Return (x, y) of the center of cell containing provided text 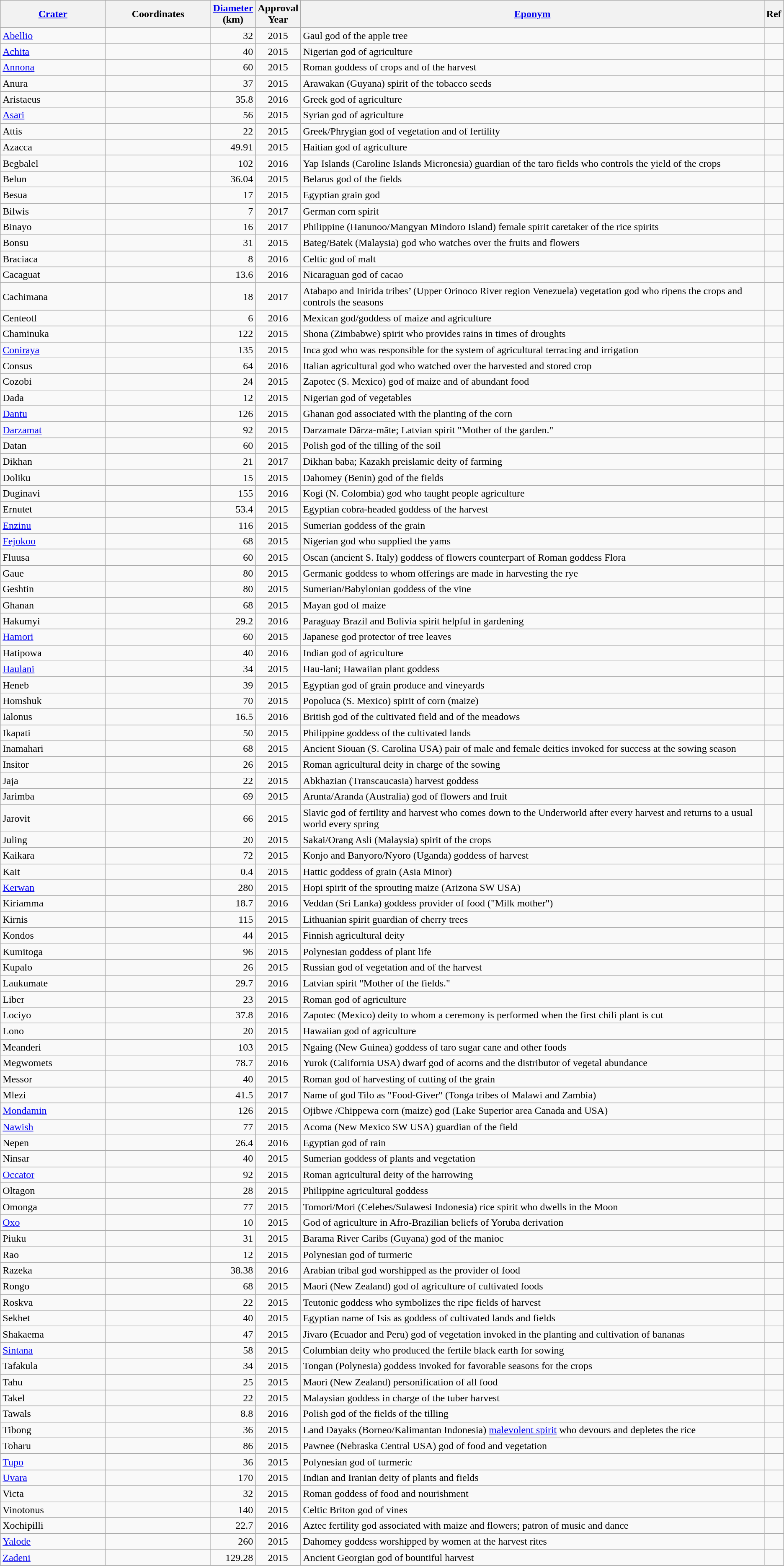
Sekhet (53, 1318)
Duginavi (53, 494)
Haulani (53, 669)
15 (233, 477)
Mlezi (53, 1095)
Zadeni (53, 1558)
Kait (53, 872)
Mondamin (53, 1111)
Occator (53, 1175)
Cacaguat (53, 275)
Columbian deity who produced the fertile black earth for sowing (532, 1350)
50 (233, 733)
Tibong (53, 1430)
Mexican god/goddess of maize and agriculture (532, 318)
18.7 (233, 903)
Hau-lani; Hawaiian plant goddess (532, 669)
8 (233, 259)
Nawish (53, 1127)
Hakumyi (53, 621)
Dantu (53, 414)
Asari (53, 115)
23 (233, 999)
Bateg/Batek (Malaysia) god who watches over the fruits and flowers (532, 243)
Abellio (53, 36)
Tafakula (53, 1366)
Geshtin (53, 589)
Annona (53, 67)
115 (233, 919)
66 (233, 818)
280 (233, 888)
Centeotl (53, 318)
Juling (53, 840)
129.28 (233, 1558)
Dahomey (Benin) god of the fields (532, 477)
6 (233, 318)
Nepen (53, 1143)
10 (233, 1222)
Ninsar (53, 1159)
Japanese god protector of tree leaves (532, 637)
Heneb (53, 685)
Syrian god of agriculture (532, 115)
Gaue (53, 573)
Megwomets (53, 1063)
Consus (53, 366)
Laukumate (53, 983)
Kondos (53, 935)
Polish god of the fields of the tilling (532, 1414)
102 (233, 163)
116 (233, 525)
Ojibwe /Chippewa corn (maize) god (Lake Superior area Canada and USA) (532, 1111)
Ialonus (53, 717)
Ikapati (53, 733)
8.8 (233, 1414)
Pawnee (Nebraska Central USA) god of food and vegetation (532, 1446)
Name of god Tilo as "Food-Giver" (Tonga tribes of Malawi and Zambia) (532, 1095)
Roskva (53, 1302)
Nigerian god who supplied the yams (532, 541)
Datan (53, 445)
Shakaema (53, 1334)
140 (233, 1510)
Dahomey goddess worshipped by women at the harvest rites (532, 1542)
64 (233, 366)
Azacca (53, 147)
70 (233, 701)
155 (233, 494)
Coniraya (53, 350)
0.4 (233, 872)
26.4 (233, 1143)
Aristaeus (53, 99)
Gaul god of the apple tree (532, 36)
Kumitoga (53, 951)
Fluusa (53, 557)
Uvara (53, 1478)
96 (233, 951)
Sintana (53, 1350)
Chaminuka (53, 334)
Besua (53, 195)
Roman agricultural deity of the harrowing (532, 1175)
24 (233, 382)
Philippine goddess of the cultivated lands (532, 733)
Kirnis (53, 919)
Homshuk (53, 701)
Fejokoo (53, 541)
37.8 (233, 1015)
Vinotonus (53, 1510)
Tupo (53, 1462)
Land Dayaks (Borneo/Kalimantan Indonesia) malevolent spirit who devours and depletes the rice (532, 1430)
Takel (53, 1398)
18 (233, 297)
Paraguay Brazil and Bolivia spirit helpful in gardening (532, 621)
Konjo and Banyoro/Nyoro (Uganda) goddess of harvest (532, 856)
Binayo (53, 227)
47 (233, 1334)
Roman goddess of food and nourishment (532, 1494)
135 (233, 350)
Lono (53, 1031)
69 (233, 797)
Omonga (53, 1206)
Greek god of agriculture (532, 99)
Ref (774, 14)
Tomori/Mori (Celebes/Sulawesi Indonesia) rice spirit who dwells in the Moon (532, 1206)
Anura (53, 83)
Messor (53, 1079)
Haitian god of agriculture (532, 147)
German corn spirit (532, 211)
Dikhan baba; Kazakh preislamic deity of farming (532, 461)
Victa (53, 1494)
Rongo (53, 1286)
Roman god of harvesting of cutting of the grain (532, 1079)
Italian agricultural god who watched over the harvested and stored crop (532, 366)
Piuku (53, 1238)
Jivaro (Ecuador and Peru) god of vegetation invoked in the planting and cultivation of bananas (532, 1334)
Indian god of agriculture (532, 653)
Ghanan (53, 605)
Barama River Caribs (Guyana) god of the manioc (532, 1238)
41.5 (233, 1095)
Yalode (53, 1542)
Celtic Briton god of vines (532, 1510)
Cachimana (53, 297)
Sumerian goddess of plants and vegetation (532, 1159)
Lociyo (53, 1015)
Bonsu (53, 243)
Crater (53, 14)
Cozobi (53, 382)
Coordinates (158, 14)
Tawals (53, 1414)
Kerwan (53, 888)
78.7 (233, 1063)
Sumerian/Babylonian goddess of the vine (532, 589)
Hatipowa (53, 653)
Nigerian god of agriculture (532, 52)
Polish god of the tilling of the soil (532, 445)
Malaysian goddess in charge of the tuber harvest (532, 1398)
Meanderi (53, 1047)
Philippine agricultural goddess (532, 1191)
Jarimba (53, 797)
Arunta/Aranda (Australia) god of flowers and fruit (532, 797)
Ghanan god associated with the planting of the corn (532, 414)
Polynesian goddess of plant life (532, 951)
Zapotec (S. Mexico) god of maize and of abundant food (532, 382)
Arabian tribal god worshipped as the provider of food (532, 1271)
Jaja (53, 781)
7 (233, 211)
22.7 (233, 1526)
Insitor (53, 765)
Hawaiian god of agriculture (532, 1031)
Egyptian cobra-headed goddess of the harvest (532, 510)
Braciaca (53, 259)
Russian god of vegetation and of the harvest (532, 967)
Latvian spirit "Mother of the fields." (532, 983)
170 (233, 1478)
38.38 (233, 1271)
Popoluca (S. Mexico) spirit of corn (maize) (532, 701)
Nigerian god of vegetables (532, 398)
36.04 (233, 179)
Philippine (Hanunoo/Mangyan Mindoro Island) female spirit caretaker of the rice spirits (532, 227)
Dada (53, 398)
Arawakan (Guyana) spirit of the tobacco seeds (532, 83)
Achita (53, 52)
35.8 (233, 99)
Darzamat (53, 430)
Acoma (New Mexico SW USA) guardian of the field (532, 1127)
Egyptian god of rain (532, 1143)
Oscan (ancient S. Italy) goddess of flowers counterpart of Roman goddess Flora (532, 557)
Kaikara (53, 856)
25 (233, 1382)
Toharu (53, 1446)
Dikhan (53, 461)
Belun (53, 179)
British god of the cultivated field and of the meadows (532, 717)
Ernutet (53, 510)
Sakai/Orang Asli (Malaysia) spirit of the crops (532, 840)
Bilwis (53, 211)
Kogi (N. Colombia) god who taught people agriculture (532, 494)
Slavic god of fertility and harvest who comes down to the Underworld after every harvest and returns to a usual world every spring (532, 818)
Abkhazian (Transcaucasia) harvest goddess (532, 781)
Celtic god of malt (532, 259)
103 (233, 1047)
Razeka (53, 1271)
God of agriculture in Afro-Brazilian beliefs of Yoruba derivation (532, 1222)
Doliku (53, 477)
Hattic goddess of grain (Asia Minor) (532, 872)
Nicaraguan god of cacao (532, 275)
Attis (53, 131)
53.4 (233, 510)
Aztec fertility god associated with maize and flowers; patron of music and dance (532, 1526)
122 (233, 334)
86 (233, 1446)
Xochipilli (53, 1526)
17 (233, 195)
Egyptian grain god (532, 195)
Tongan (Polynesia) goddess invoked for favorable seasons for the crops (532, 1366)
Liber (53, 999)
Zapotec (Mexico) deity to whom a ceremony is performed when the first chili plant is cut (532, 1015)
Darzamate Dārza-māte; Latvian spirit "Mother of the garden." (532, 430)
Hamori (53, 637)
16.5 (233, 717)
Lithuanian spirit guardian of cherry trees (532, 919)
28 (233, 1191)
Ancient Siouan (S. Carolina USA) pair of male and female deities invoked for success at the sowing season (532, 749)
58 (233, 1350)
Begbalel (53, 163)
Roman agricultural deity in charge of the sowing (532, 765)
Sumerian goddess of the grain (532, 525)
Yurok (California USA) dwarf god of acorns and the distributor of vegetal abundance (532, 1063)
Kupalo (53, 967)
Egyptian name of Isis as goddess of cultivated lands and fields (532, 1318)
Indian and Iranian deity of plants and fields (532, 1478)
49.91 (233, 147)
Egyptian god of grain produce and vineyards (532, 685)
Jarovit (53, 818)
72 (233, 856)
Tahu (53, 1382)
Atabapo and Inirida tribes’ (Upper Orinoco River region Venezuela) vegetation god who ripens the crops and controls the seasons (532, 297)
Mayan god of maize (532, 605)
Shona (Zimbabwe) spirit who provides rains in times of droughts (532, 334)
Oxo (53, 1222)
Ancient Georgian god of bountiful harvest (532, 1558)
Inamahari (53, 749)
Enzinu (53, 525)
Germanic goddess to whom offerings are made in harvesting the rye (532, 573)
Rao (53, 1254)
Belarus god of the fields (532, 179)
Hopi spirit of the sprouting maize (Arizona SW USA) (532, 888)
Teutonic goddess who symbolizes the ripe fields of harvest (532, 1302)
Finnish agricultural deity (532, 935)
ApprovalYear (278, 14)
Veddan (Sri Lanka) goddess provider of food ("Milk mother") (532, 903)
Yap Islands (Caroline Islands Micronesia) guardian of the taro fields who controls the yield of the crops (532, 163)
16 (233, 227)
Maori (New Zealand) personification of all food (532, 1382)
Maori (New Zealand) god of agriculture of cultivated foods (532, 1286)
Eponym (532, 14)
Ngaing (New Guinea) goddess of taro sugar cane and other foods (532, 1047)
44 (233, 935)
Diameter(km) (233, 14)
21 (233, 461)
29.2 (233, 621)
39 (233, 685)
13.6 (233, 275)
56 (233, 115)
37 (233, 83)
29.7 (233, 983)
Roman god of agriculture (532, 999)
Oltagon (53, 1191)
260 (233, 1542)
Inca god who was responsible for the system of agricultural terracing and irrigation (532, 350)
Roman goddess of crops and of the harvest (532, 67)
Greek/Phrygian god of vegetation and of fertility (532, 131)
Kiriamma (53, 903)
